Return [X, Y] of the center of cell containing provided text 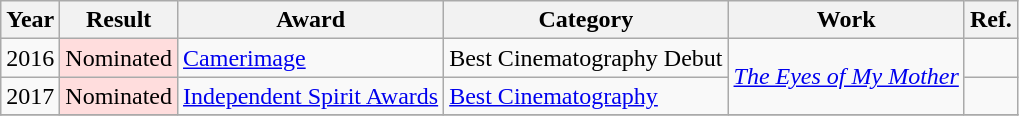
The Eyes of My Mother [846, 77]
Category [586, 20]
Independent Spirit Awards [311, 96]
2016 [30, 58]
Year [30, 20]
Result [119, 20]
Work [846, 20]
Award [311, 20]
Best Cinematography Debut [586, 58]
Camerimage [311, 58]
2017 [30, 96]
Ref. [990, 20]
Best Cinematography [586, 96]
